Return [X, Y] of the center of cell containing provided text 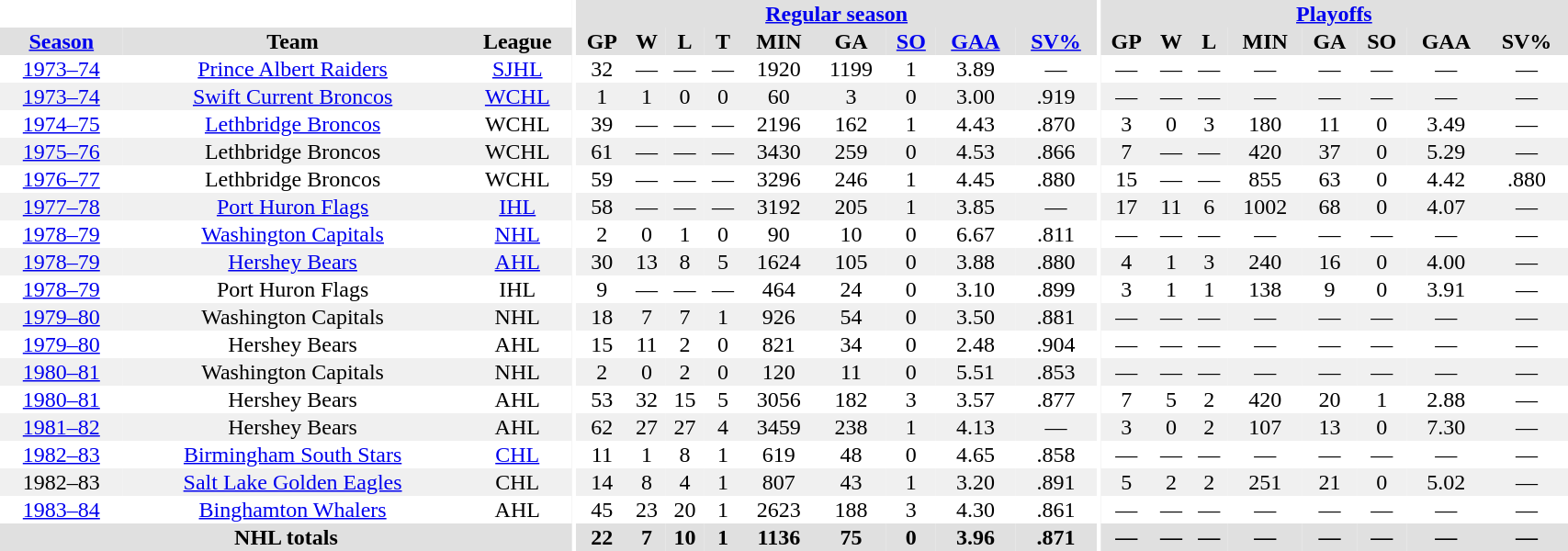
1976–77 [62, 179]
619 [779, 455]
T [722, 41]
63 [1329, 179]
5.02 [1446, 482]
188 [851, 510]
.899 [1056, 289]
23 [647, 510]
1974–75 [62, 124]
4.43 [976, 124]
4.13 [976, 427]
464 [779, 289]
4.30 [976, 510]
205 [851, 207]
Birmingham South Stars [293, 455]
3.91 [1446, 289]
.904 [1056, 344]
162 [851, 124]
14 [602, 482]
NHL totals [287, 537]
1981–82 [62, 427]
Swift Current Broncos [293, 96]
6 [1209, 207]
58 [602, 207]
.881 [1056, 317]
48 [851, 455]
1136 [779, 537]
259 [851, 152]
54 [851, 317]
1002 [1265, 207]
3.89 [976, 69]
.866 [1056, 152]
37 [1329, 152]
3.20 [976, 482]
17 [1126, 207]
3296 [779, 179]
138 [1265, 289]
60 [779, 96]
4.53 [976, 152]
5.29 [1446, 152]
.870 [1056, 124]
34 [851, 344]
1975–76 [62, 152]
.871 [1056, 537]
53 [602, 399]
4.45 [976, 179]
3.96 [976, 537]
.861 [1056, 510]
1199 [851, 69]
.811 [1056, 234]
90 [779, 234]
League [518, 41]
4.00 [1446, 262]
18 [602, 317]
3.85 [976, 207]
1977–78 [62, 207]
43 [851, 482]
Regular season [836, 14]
75 [851, 537]
Team [293, 41]
3459 [779, 427]
39 [602, 124]
182 [851, 399]
30 [602, 262]
105 [851, 262]
3.88 [976, 262]
3.50 [976, 317]
22 [602, 537]
855 [1265, 179]
6.67 [976, 234]
2623 [779, 510]
Prince Albert Raiders [293, 69]
Playoffs [1334, 14]
5.51 [976, 372]
.853 [1056, 372]
.919 [1056, 96]
1983–84 [62, 510]
.858 [1056, 455]
2196 [779, 124]
240 [1265, 262]
807 [779, 482]
61 [602, 152]
.877 [1056, 399]
3.49 [1446, 124]
.891 [1056, 482]
24 [851, 289]
4.07 [1446, 207]
3056 [779, 399]
Season [62, 41]
246 [851, 179]
59 [602, 179]
3.10 [976, 289]
251 [1265, 482]
16 [1329, 262]
180 [1265, 124]
21 [1329, 482]
68 [1329, 207]
107 [1265, 427]
2.48 [976, 344]
1920 [779, 69]
821 [779, 344]
3192 [779, 207]
7.30 [1446, 427]
3.00 [976, 96]
3.57 [976, 399]
Salt Lake Golden Eagles [293, 482]
45 [602, 510]
62 [602, 427]
926 [779, 317]
1624 [779, 262]
4.42 [1446, 179]
SJHL [518, 69]
2.88 [1446, 399]
Binghamton Whalers [293, 510]
3430 [779, 152]
238 [851, 427]
4.65 [976, 455]
120 [779, 372]
